From the cell containing the given text, extract its center point as (X, Y) coordinate. 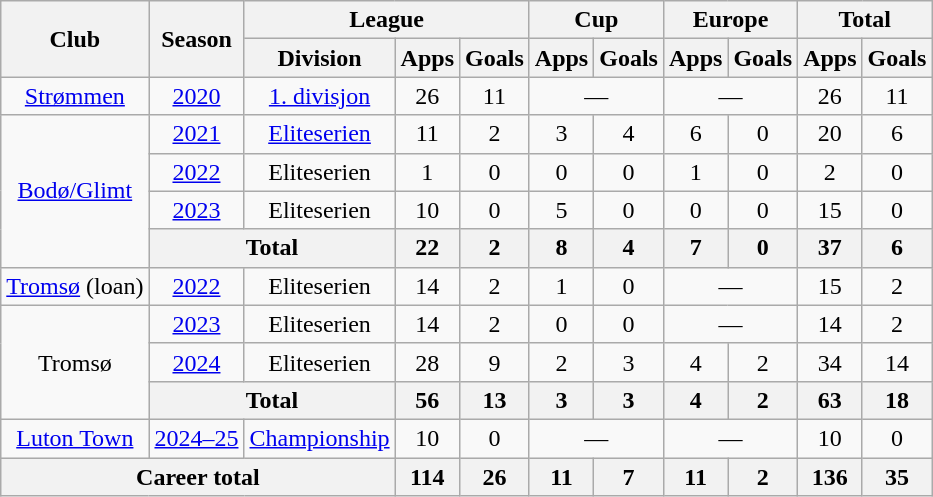
Division (320, 58)
13 (495, 400)
18 (897, 400)
Bodø/Glimt (75, 191)
1. divisjon (320, 96)
Tromsø (75, 362)
63 (830, 400)
2024 (196, 362)
37 (830, 248)
8 (561, 248)
9 (495, 362)
Club (75, 39)
2021 (196, 134)
League (386, 20)
Season (196, 39)
Luton Town (75, 438)
Championship (320, 438)
Cup (596, 20)
56 (427, 400)
136 (830, 477)
20 (830, 134)
28 (427, 362)
Tromsø (loan) (75, 286)
2020 (196, 96)
35 (897, 477)
5 (561, 210)
2024–25 (196, 438)
34 (830, 362)
Europe (730, 20)
114 (427, 477)
Career total (198, 477)
22 (427, 248)
Strømmen (75, 96)
